Output the (X, Y) coordinate of the center of the cell containing the given text.  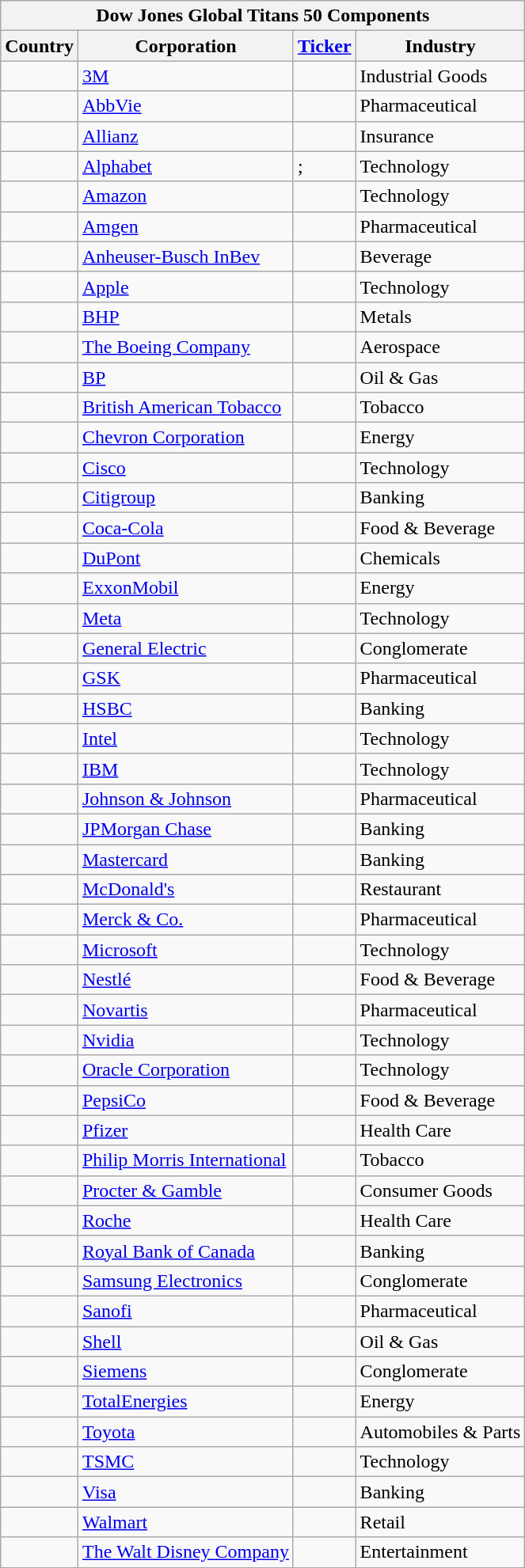
; (325, 166)
Corporation (185, 46)
JPMorgan Chase (185, 829)
Anheuser-Busch InBev (185, 256)
Novartis (185, 1010)
Meta (185, 618)
Automobiles & Parts (440, 1432)
Oracle Corporation (185, 1070)
Consumer Goods (440, 1190)
BP (185, 378)
The Walt Disney Company (185, 1552)
Mastercard (185, 859)
Chevron Corporation (185, 438)
Retail (440, 1522)
Citigroup (185, 498)
PepsiCo (185, 1100)
Dow Jones Global Titans 50 Components (263, 16)
Pfizer (185, 1130)
Walmart (185, 1522)
Visa (185, 1492)
IBM (185, 769)
British American Tobacco (185, 408)
Johnson & Johnson (185, 799)
Roche (185, 1221)
Cisco (185, 468)
Entertainment (440, 1552)
Industrial Goods (440, 76)
Country (40, 46)
TotalEnergies (185, 1402)
Beverage (440, 256)
Amgen (185, 226)
ExxonMobil (185, 588)
Samsung Electronics (185, 1281)
Toyota (185, 1432)
AbbVie (185, 106)
HSBC (185, 708)
Ticker (325, 46)
Siemens (185, 1372)
Procter & Gamble (185, 1190)
Allianz (185, 136)
Royal Bank of Canada (185, 1251)
General Electric (185, 648)
McDonald's (185, 890)
TSMC (185, 1462)
Merck & Co. (185, 920)
Nvidia (185, 1040)
Restaurant (440, 890)
Shell (185, 1342)
BHP (185, 317)
Chemicals (440, 558)
The Boeing Company (185, 347)
Industry (440, 46)
Metals (440, 317)
Apple (185, 287)
DuPont (185, 558)
Intel (185, 738)
3M (185, 76)
Sanofi (185, 1311)
Nestlé (185, 980)
Coca-Cola (185, 528)
Amazon (185, 196)
Microsoft (185, 950)
Aerospace (440, 347)
Alphabet (185, 166)
GSK (185, 678)
Philip Morris International (185, 1160)
Insurance (440, 136)
